Scan for the cell matching the given text and deliver its (X, Y) coordinate at center. 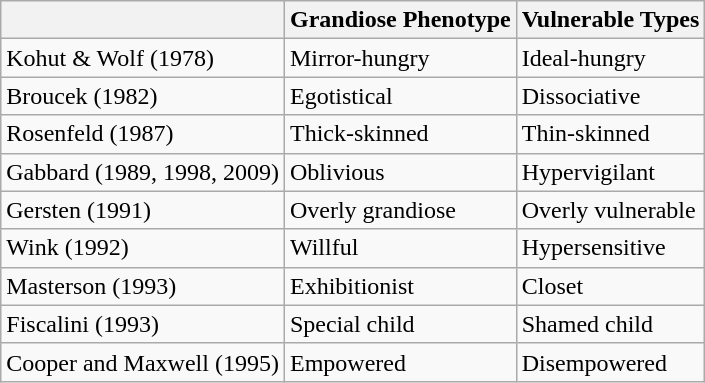
Overly grandiose (400, 210)
Vulnerable Types (610, 20)
Cooper and Maxwell (1995) (143, 362)
Grandiose Phenotype (400, 20)
Broucek (1982) (143, 96)
Willful (400, 248)
Shamed child (610, 324)
Mirror-hungry (400, 58)
Hypervigilant (610, 172)
Thin-skinned (610, 134)
Ideal-hungry (610, 58)
Dissociative (610, 96)
Exhibitionist (400, 286)
Oblivious (400, 172)
Hypersensitive (610, 248)
Egotistical (400, 96)
Gabbard (1989, 1998, 2009) (143, 172)
Kohut & Wolf (1978) (143, 58)
Wink (1992) (143, 248)
Rosenfeld (1987) (143, 134)
Empowered (400, 362)
Fiscalini (1993) (143, 324)
Gersten (1991) (143, 210)
Thick-skinned (400, 134)
Masterson (1993) (143, 286)
Overly vulnerable (610, 210)
Closet (610, 286)
Special child (400, 324)
Disempowered (610, 362)
